Locate the cell with the specified text and output its (x, y) center coordinate. 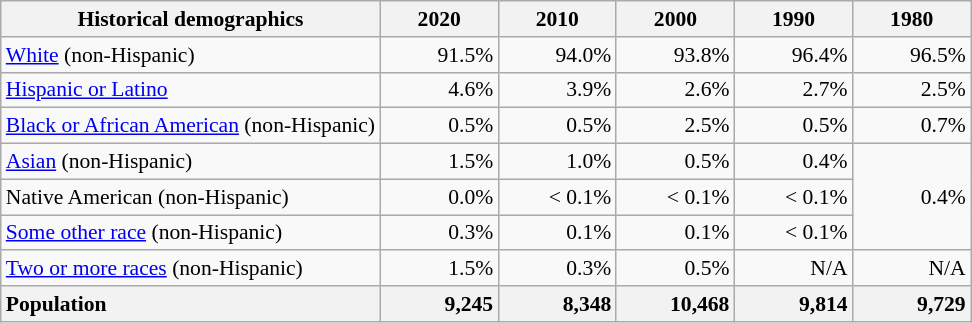
Native American (non-Hispanic) (190, 197)
2020 (439, 19)
9,729 (912, 304)
1990 (793, 19)
Population (190, 304)
91.5% (439, 55)
Hispanic or Latino (190, 90)
9,245 (439, 304)
2000 (675, 19)
4.6% (439, 90)
2010 (557, 19)
White (non-Hispanic) (190, 55)
93.8% (675, 55)
10,468 (675, 304)
Black or African American (non-Hispanic) (190, 126)
2.7% (793, 90)
Asian (non-Hispanic) (190, 162)
Historical demographics (190, 19)
8,348 (557, 304)
9,814 (793, 304)
3.9% (557, 90)
96.5% (912, 55)
96.4% (793, 55)
1.0% (557, 162)
Some other race (non-Hispanic) (190, 233)
2.6% (675, 90)
94.0% (557, 55)
1980 (912, 19)
Two or more races (non-Hispanic) (190, 269)
0.7% (912, 126)
0.0% (439, 197)
